Extract the [x, y] coordinate from the center of the cell holding the provided text.  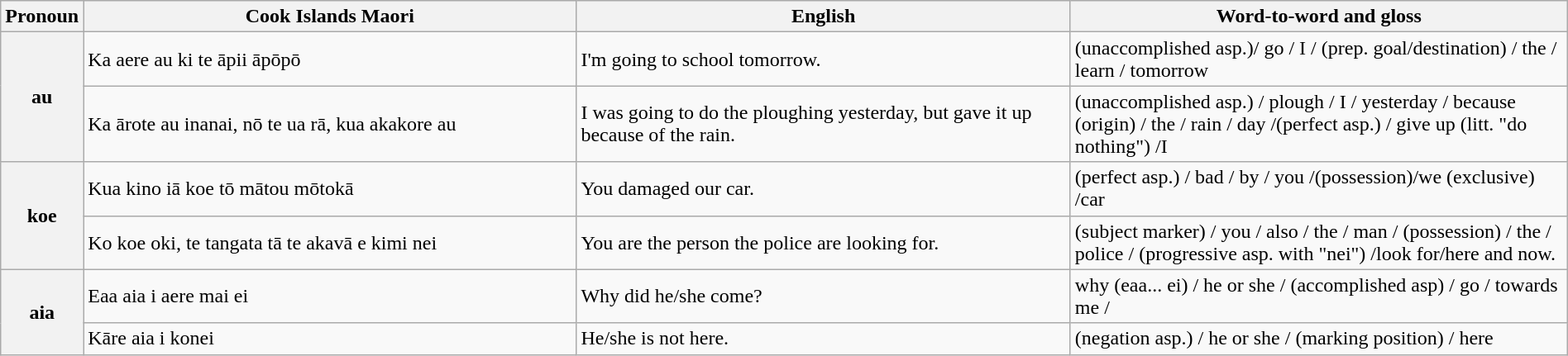
I'm going to school tomorrow. [824, 59]
(perfect asp.) / bad / by / you /(possession)/we (exclusive) /car [1318, 188]
(unaccomplished asp.)/ go / I / (prep. goal/destination) / the / learn / tomorrow [1318, 59]
koe [42, 216]
English [824, 17]
You are the person the police are looking for. [824, 243]
Ka ārote au inanai, nō te ua rā, kua akakore au [330, 124]
Ka aere au ki te āpii āpōpō [330, 59]
Word-to-word and gloss [1318, 17]
why (eaa... ei) / he or she / (accomplished asp) / go / towards me / [1318, 296]
(subject marker) / you / also / the / man / (possession) / the / police / (progressive asp. with "nei") /look for/here and now. [1318, 243]
Ko koe oki, te tangata tā te akavā e kimi nei [330, 243]
(unaccomplished asp.) / plough / I / yesterday / because (origin) / the / rain / day /(perfect asp.) / give up (litt. "do nothing") /I [1318, 124]
He/she is not here. [824, 339]
au [42, 97]
aia [42, 312]
Kāre aia i konei [330, 339]
You damaged our car. [824, 188]
Pronoun [42, 17]
Kua kino iā koe tō mātou mōtokā [330, 188]
(negation asp.) / he or she / (marking position) / here [1318, 339]
I was going to do the ploughing yesterday, but gave it up because of the rain. [824, 124]
Cook Islands Maori [330, 17]
Eaa aia i aere mai ei [330, 296]
Why did he/she come? [824, 296]
